For the text-containing cell, return its midpoint in [x, y] coordinate format. 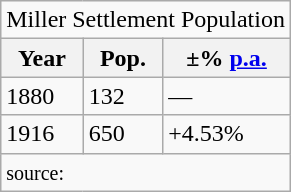
±% p.a. [227, 58]
Year [42, 58]
132 [123, 96]
— [227, 96]
1916 [42, 134]
Miller Settlement Population [146, 20]
Pop. [123, 58]
1880 [42, 96]
650 [123, 134]
source: [146, 172]
+4.53% [227, 134]
